Find where the given text appears and provide that cell's center as (X, Y) coordinate. 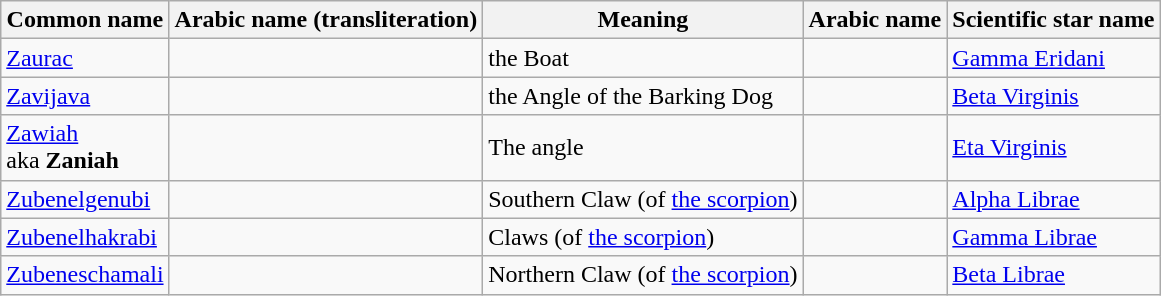
Common name (85, 20)
Alpha Librae (1054, 199)
Zaurac (85, 58)
the Angle of the Barking Dog (643, 96)
Gamma Librae (1054, 237)
Zawiahaka Zaniah (85, 148)
Eta Virginis (1054, 148)
Beta Librae (1054, 275)
Zavijava (85, 96)
Zubenelhakrabi (85, 237)
Southern Claw (of the scorpion) (643, 199)
Northern Claw (of the scorpion) (643, 275)
Arabic name (transliteration) (326, 20)
the Boat (643, 58)
Gamma Eridani (1054, 58)
The angle (643, 148)
Zubeneschamali (85, 275)
Zubenelgenubi (85, 199)
Beta Virginis (1054, 96)
Arabic name (875, 20)
Claws (of the scorpion) (643, 237)
Meaning (643, 20)
Scientific star name (1054, 20)
